Scan for the cell matching the given text and deliver its [x, y] coordinate at center. 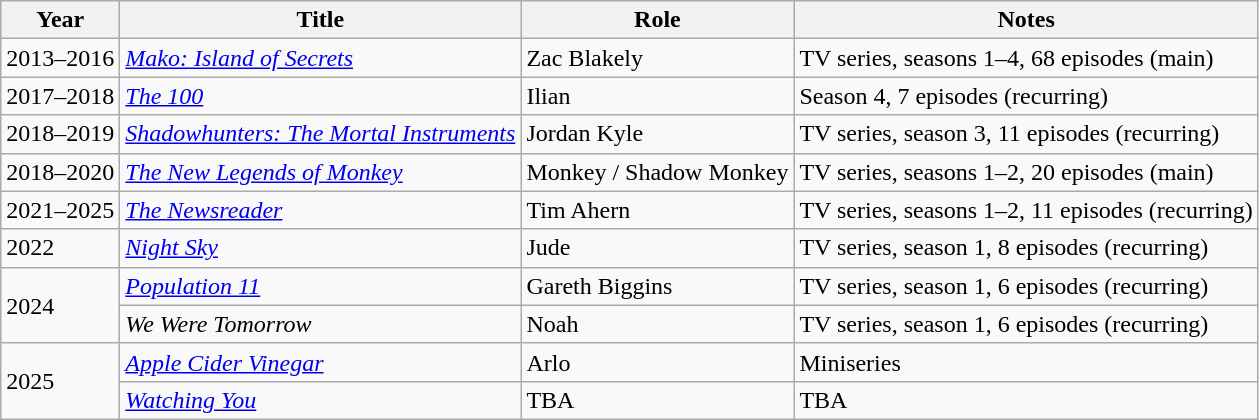
We Were Tomorrow [320, 324]
Gareth Biggins [658, 286]
Tim Ahern [658, 210]
Noah [658, 324]
TV series, seasons 1–4, 68 episodes (main) [1026, 58]
Season 4, 7 episodes (recurring) [1026, 96]
TV series, season 1, 8 episodes (recurring) [1026, 248]
Watching You [320, 400]
2025 [60, 381]
The New Legends of Monkey [320, 172]
2018–2020 [60, 172]
2013–2016 [60, 58]
TV series, seasons 1–2, 20 episodes (main) [1026, 172]
Zac Blakely [658, 58]
Population 11 [320, 286]
Jude [658, 248]
Arlo [658, 362]
The 100 [320, 96]
Miniseries [1026, 362]
Ilian [658, 96]
The Newsreader [320, 210]
Monkey / Shadow Monkey [658, 172]
2022 [60, 248]
2017–2018 [60, 96]
Night Sky [320, 248]
2021–2025 [60, 210]
Jordan Kyle [658, 134]
Notes [1026, 20]
Year [60, 20]
Shadowhunters: The Mortal Instruments [320, 134]
Title [320, 20]
TV series, season 3, 11 episodes (recurring) [1026, 134]
2024 [60, 305]
Apple Cider Vinegar [320, 362]
Role [658, 20]
2018–2019 [60, 134]
TV series, seasons 1–2, 11 episodes (recurring) [1026, 210]
Mako: Island of Secrets [320, 58]
